Return the [x, y] coordinate for the center point of the cell that contains the specified text.  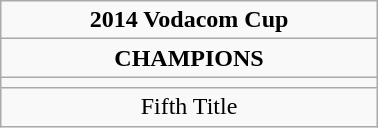
Fifth Title [189, 107]
CHAMPIONS [189, 58]
2014 Vodacom Cup [189, 20]
